Search for the cell housing the specified text and yield its [x, y] center coordinate. 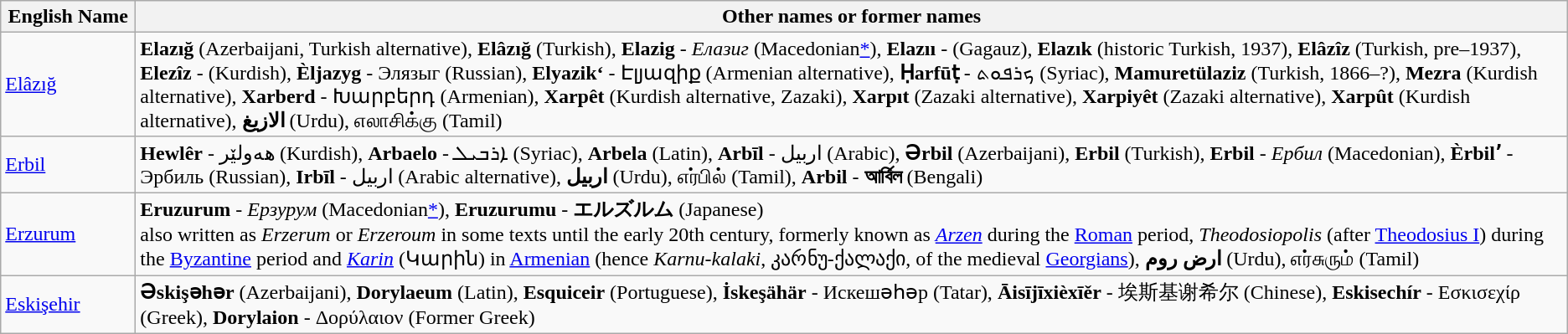
Elâzığ [69, 85]
Erzurum [69, 234]
Erbil [69, 164]
English Name [69, 17]
Eskişehir [69, 304]
Other names or former names [851, 17]
